Extract the (X, Y) coordinate from the center of the cell holding the provided text.  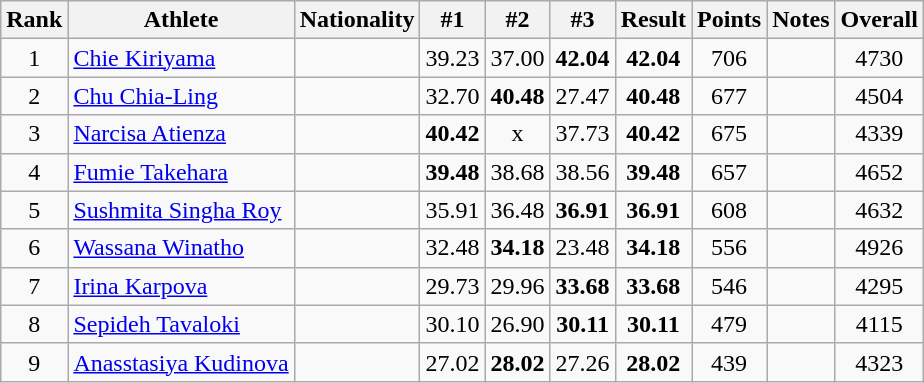
#1 (452, 20)
36.48 (518, 210)
3 (34, 134)
29.96 (518, 286)
27.47 (582, 96)
4730 (879, 58)
677 (730, 96)
4632 (879, 210)
Points (730, 20)
4652 (879, 172)
32.48 (452, 248)
Chie Kiriyama (181, 58)
Athlete (181, 20)
#2 (518, 20)
Sushmita Singha Roy (181, 210)
4339 (879, 134)
5 (34, 210)
Result (653, 20)
23.48 (582, 248)
Chu Chia-Ling (181, 96)
37.00 (518, 58)
Overall (879, 20)
32.70 (452, 96)
Wassana Winatho (181, 248)
29.73 (452, 286)
706 (730, 58)
Notes (801, 20)
Sepideh Tavaloki (181, 324)
30.10 (452, 324)
4295 (879, 286)
38.56 (582, 172)
1 (34, 58)
9 (34, 362)
38.68 (518, 172)
27.02 (452, 362)
35.91 (452, 210)
675 (730, 134)
7 (34, 286)
26.90 (518, 324)
4 (34, 172)
Nationality (357, 20)
#3 (582, 20)
Rank (34, 20)
608 (730, 210)
556 (730, 248)
4926 (879, 248)
39.23 (452, 58)
Fumie Takehara (181, 172)
Irina Karpova (181, 286)
37.73 (582, 134)
4115 (879, 324)
Narcisa Atienza (181, 134)
439 (730, 362)
8 (34, 324)
x (518, 134)
546 (730, 286)
Anasstasiya Kudinova (181, 362)
479 (730, 324)
27.26 (582, 362)
4323 (879, 362)
2 (34, 96)
657 (730, 172)
4504 (879, 96)
6 (34, 248)
